Locate the cell with the specified text and output its [x, y] center coordinate. 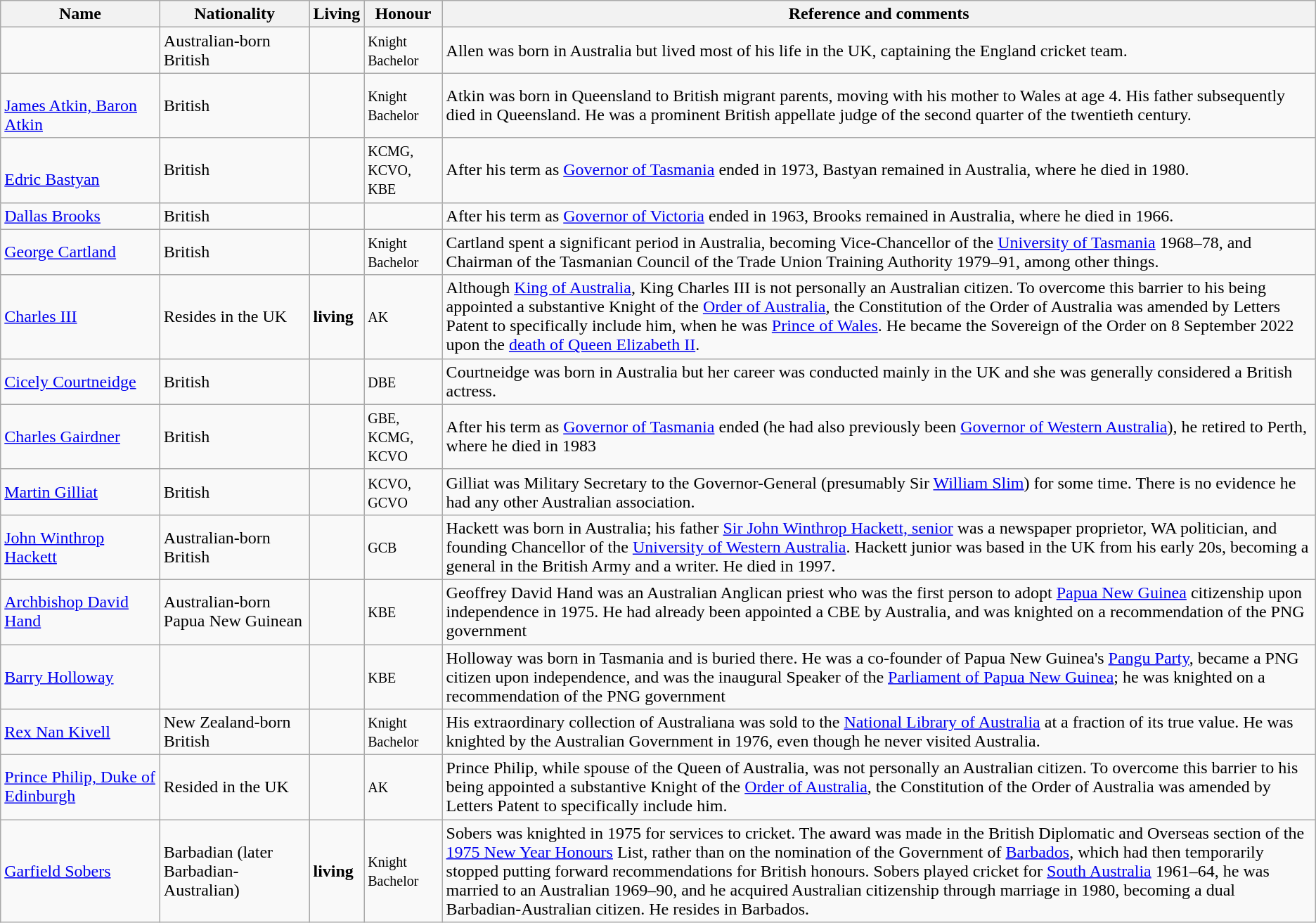
After his term as Governor of Victoria ended in 1963, Brooks remained in Australia, where he died in 1966. [879, 216]
Charles Gairdner [80, 437]
DBE [404, 381]
Living [337, 14]
Allen was born in Australia but lived most of his life in the UK, captaining the England cricket team. [879, 51]
KCVO, GCVO [404, 492]
Martin Gilliat [80, 492]
Rex Nan Kivell [80, 732]
Barbadian (later Barbadian-Australian) [235, 871]
John Winthrop Hackett [80, 547]
Nationality [235, 14]
Reference and comments [879, 14]
KCMG, KCVO, KBE [404, 170]
Courtneidge was born in Australia but her career was conducted mainly in the UK and she was generally considered a British actress. [879, 381]
After his term as Governor of Tasmania ended (he had also previously been Governor of Western Australia), he retired to Perth, where he died in 1983 [879, 437]
New Zealand-born British [235, 732]
Dallas Brooks [80, 216]
George Cartland [80, 252]
Charles III [80, 316]
GBE, KCMG, KCVO [404, 437]
Resided in the UK [235, 787]
Barry Holloway [80, 676]
Prince Philip, Duke of Edinburgh [80, 787]
GCB [404, 547]
After his term as Governor of Tasmania ended in 1973, Bastyan remained in Australia, where he died in 1980. [879, 170]
Name [80, 14]
Honour [404, 14]
James Atkin, Baron Atkin [80, 105]
Garfield Sobers [80, 871]
Australian-born Papua New Guinean [235, 612]
Edric Bastyan [80, 170]
Archbishop David Hand [80, 612]
Cicely Courtneidge [80, 381]
Resides in the UK [235, 316]
